Extract the (X, Y) coordinate from the center of the cell holding the provided text.  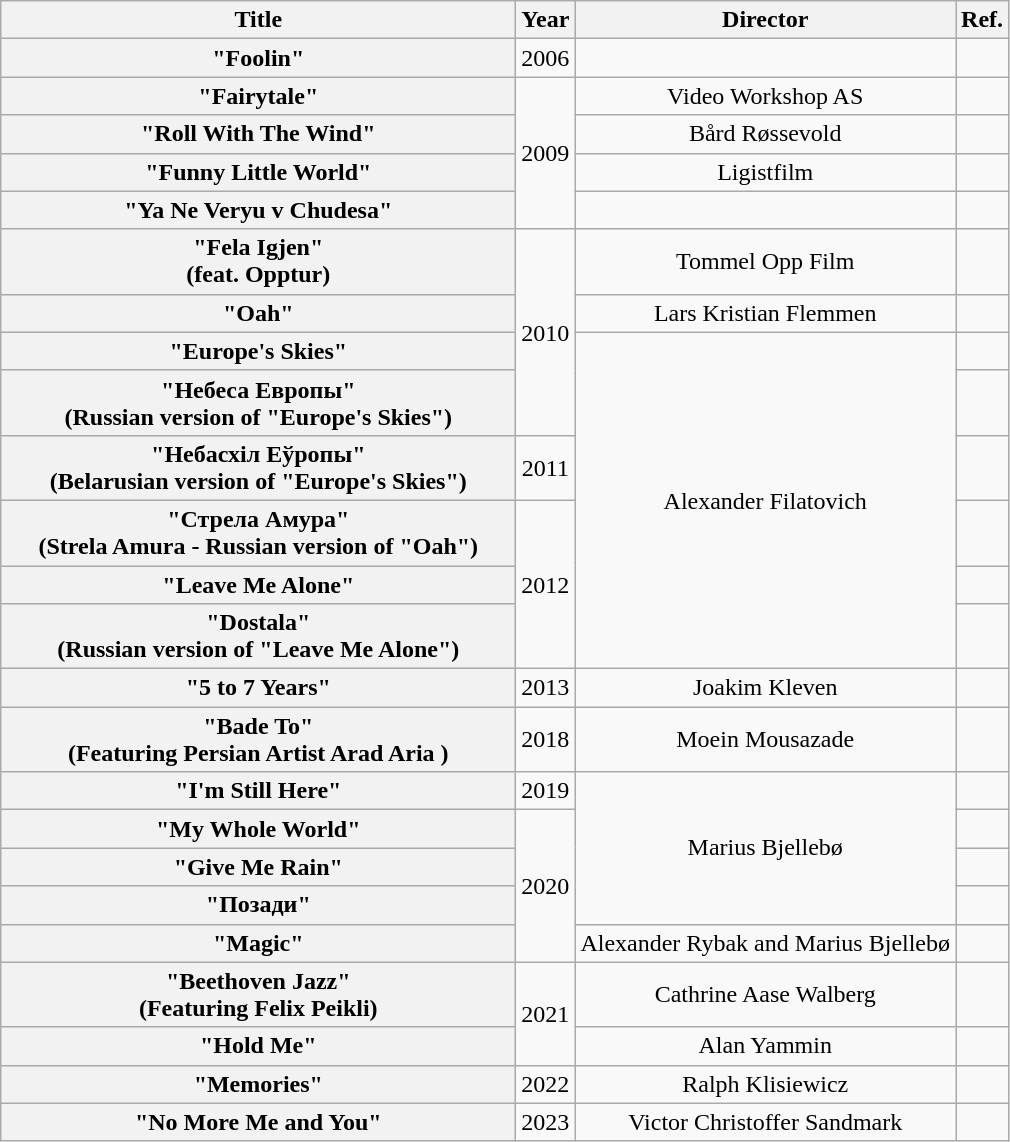
"I'm Still Here" (258, 791)
Ralph Klisiewicz (766, 1084)
2022 (546, 1084)
"No More Me and You" (258, 1122)
"My Whole World" (258, 829)
"Небеса Европы"(Russian version of "Europe's Skies") (258, 402)
Victor Christoffer Sandmark (766, 1122)
Lars Kristian Flemmen (766, 313)
2011 (546, 468)
Alexander Rybak and Marius Bjellebø (766, 943)
Alexander Filatovich (766, 500)
Moein Mousazade (766, 740)
"Foolin" (258, 58)
2023 (546, 1122)
2006 (546, 58)
Ligistfilm (766, 172)
"Стрела Амура"(Strela Amura - Russian version of "Oah") (258, 532)
"Позади" (258, 905)
2021 (546, 1014)
Director (766, 20)
"Hold Me" (258, 1046)
"Oah" (258, 313)
Video Workshop AS (766, 96)
"Fairytale" (258, 96)
"Give Me Rain" (258, 867)
"Funny Little World" (258, 172)
"Magic" (258, 943)
"Bade To"(Featuring Persian Artist Arad Aria ) (258, 740)
"Roll With The Wind" (258, 134)
"Dostala"(Russian version of "Leave Me Alone") (258, 636)
2020 (546, 886)
Alan Yammin (766, 1046)
"Europe's Skies" (258, 351)
"Fela Igjen"(feat. Opptur) (258, 262)
"Leave Me Alone" (258, 585)
Cathrine Aase Walberg (766, 994)
"Небасхіл Еўропы"(Belarusian version of "Europe's Skies") (258, 468)
2012 (546, 584)
"Beethoven Jazz"(Featuring Felix Peikli) (258, 994)
2018 (546, 740)
Joakim Kleven (766, 688)
Title (258, 20)
"Memories" (258, 1084)
2010 (546, 332)
Tommel Opp Film (766, 262)
Marius Bjellebø (766, 848)
2009 (546, 153)
Year (546, 20)
2019 (546, 791)
Bård Røssevold (766, 134)
"5 to 7 Years" (258, 688)
2013 (546, 688)
Ref. (982, 20)
"Ya Ne Veryu v Chudesa" (258, 210)
